Scan for the cell matching the given text and deliver its [x, y] coordinate at center. 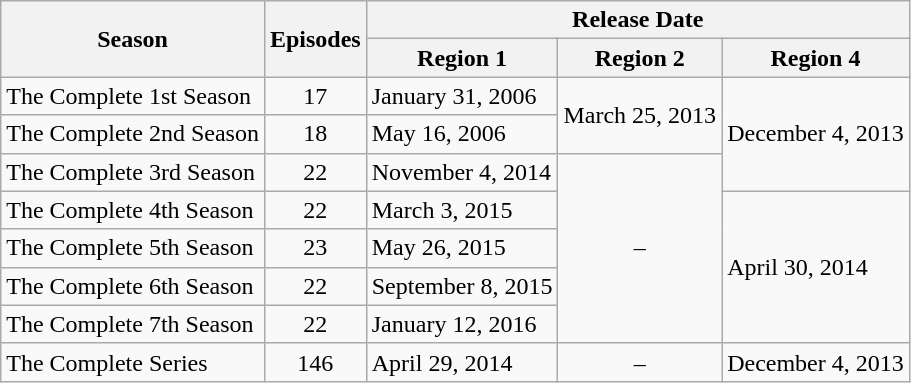
March 25, 2013 [640, 115]
April 29, 2014 [462, 362]
The Complete Series [133, 362]
The Complete 5th Season [133, 248]
The Complete 2nd Season [133, 134]
May 26, 2015 [462, 248]
The Complete 7th Season [133, 324]
March 3, 2015 [462, 210]
The Complete 1st Season [133, 96]
May 16, 2006 [462, 134]
146 [315, 362]
The Complete 3rd Season [133, 172]
Region 2 [640, 58]
Region 4 [816, 58]
The Complete 4th Season [133, 210]
Episodes [315, 39]
18 [315, 134]
April 30, 2014 [816, 267]
January 31, 2006 [462, 96]
September 8, 2015 [462, 286]
November 4, 2014 [462, 172]
Release Date [638, 20]
23 [315, 248]
Region 1 [462, 58]
The Complete 6th Season [133, 286]
Season [133, 39]
17 [315, 96]
January 12, 2016 [462, 324]
